Search for the cell housing the specified text and yield its (x, y) center coordinate. 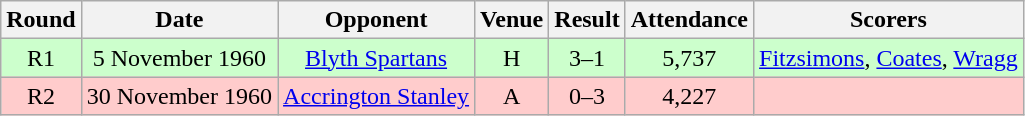
5,737 (689, 58)
Result (587, 20)
Accrington Stanley (376, 96)
Blyth Spartans (376, 58)
3–1 (587, 58)
5 November 1960 (179, 58)
4,227 (689, 96)
R2 (41, 96)
0–3 (587, 96)
Opponent (376, 20)
Scorers (889, 20)
Round (41, 20)
A (512, 96)
H (512, 58)
Date (179, 20)
Fitzsimons, Coates, Wragg (889, 58)
R1 (41, 58)
Venue (512, 20)
30 November 1960 (179, 96)
Attendance (689, 20)
